Return the [X, Y] coordinate for the center point of the cell that contains the specified text.  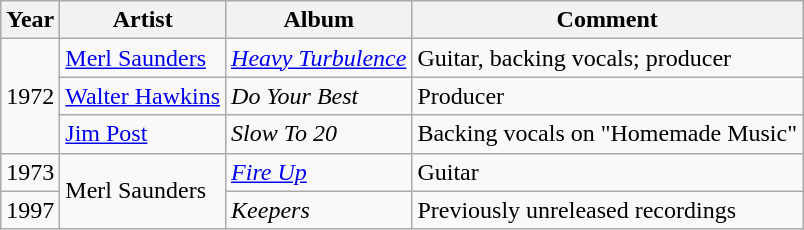
Guitar, backing vocals; producer [608, 58]
1997 [30, 210]
Guitar [608, 172]
Comment [608, 20]
Jim Post [143, 134]
Fire Up [319, 172]
Keepers [319, 210]
1973 [30, 172]
Album [319, 20]
Heavy Turbulence [319, 58]
Artist [143, 20]
Do Your Best [319, 96]
Slow To 20 [319, 134]
Year [30, 20]
Previously unreleased recordings [608, 210]
Walter Hawkins [143, 96]
Backing vocals on "Homemade Music" [608, 134]
Producer [608, 96]
1972 [30, 96]
